Determine the (x, y) coordinate at the center of the cell enclosing the given text.  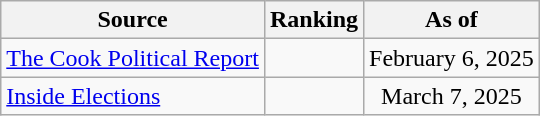
As of (452, 20)
March 7, 2025 (452, 96)
February 6, 2025 (452, 58)
Source (133, 20)
Ranking (314, 20)
Inside Elections (133, 96)
The Cook Political Report (133, 58)
